Return the (x, y) coordinate for the center point of the cell that contains the specified text.  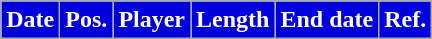
End date (327, 20)
Player (152, 20)
Length (233, 20)
Date (30, 20)
Ref. (406, 20)
Pos. (86, 20)
